Identify which cell holds the provided text, then report its [X, Y] central coordinate. 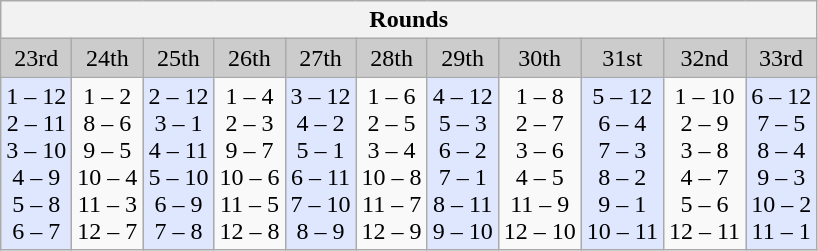
1 – 42 – 39 – 710 – 611 – 512 – 8 [250, 164]
1 – 122 – 113 – 104 – 95 – 86 – 7 [36, 164]
30th [540, 58]
1 – 82 – 73 – 64 – 511 – 912 – 10 [540, 164]
3 – 124 – 25 – 16 – 117 – 108 – 9 [320, 164]
1 – 62 – 53 – 410 – 811 – 712 – 9 [392, 164]
4 – 125 – 36 – 27 – 18 – 119 – 10 [462, 164]
25th [178, 58]
1 – 28 – 69 – 510 – 411 – 312 – 7 [108, 164]
27th [320, 58]
2 – 123 – 14 – 115 – 106 – 97 – 8 [178, 164]
1 – 102 – 93 – 84 – 75 – 612 – 11 [704, 164]
5 – 126 – 47 – 38 – 29 – 110 – 11 [622, 164]
29th [462, 58]
28th [392, 58]
6 – 127 – 58 – 49 – 310 – 211 – 1 [782, 164]
26th [250, 58]
23rd [36, 58]
Rounds [409, 20]
31st [622, 58]
33rd [782, 58]
24th [108, 58]
32nd [704, 58]
